Determine the (x, y) coordinate at the center of the cell enclosing the given text.  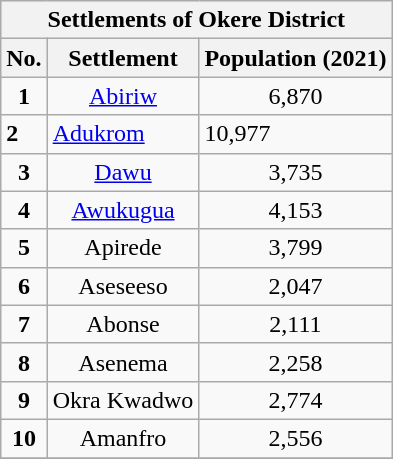
2 (24, 134)
Okra Kwadwo (123, 400)
9 (24, 400)
Dawu (123, 172)
Aseseeso (123, 286)
2,258 (296, 362)
Abonse (123, 324)
2,774 (296, 400)
Adukrom (123, 134)
Population (2021) (296, 58)
2,111 (296, 324)
1 (24, 96)
8 (24, 362)
Amanfro (123, 438)
Abiriw (123, 96)
No. (24, 58)
3,799 (296, 248)
5 (24, 248)
Apirede (123, 248)
7 (24, 324)
2,556 (296, 438)
4 (24, 210)
Settlement (123, 58)
Settlements of Okere District (196, 20)
Awukugua (123, 210)
6,870 (296, 96)
Asenema (123, 362)
3 (24, 172)
10 (24, 438)
3,735 (296, 172)
4,153 (296, 210)
6 (24, 286)
2,047 (296, 286)
10,977 (296, 134)
